Capture the cell that displays the provided text and extract its [X, Y] central coordinate. 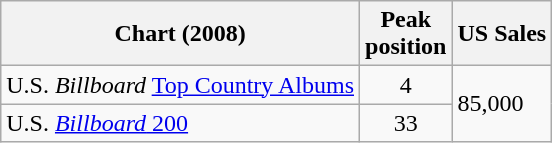
Chart (2008) [180, 34]
U.S. Billboard Top Country Albums [180, 85]
U.S. Billboard 200 [180, 123]
85,000 [502, 104]
33 [406, 123]
Peakposition [406, 34]
US Sales [502, 34]
4 [406, 85]
